Provide the (X, Y) coordinate of the cell's center where the given text is located.  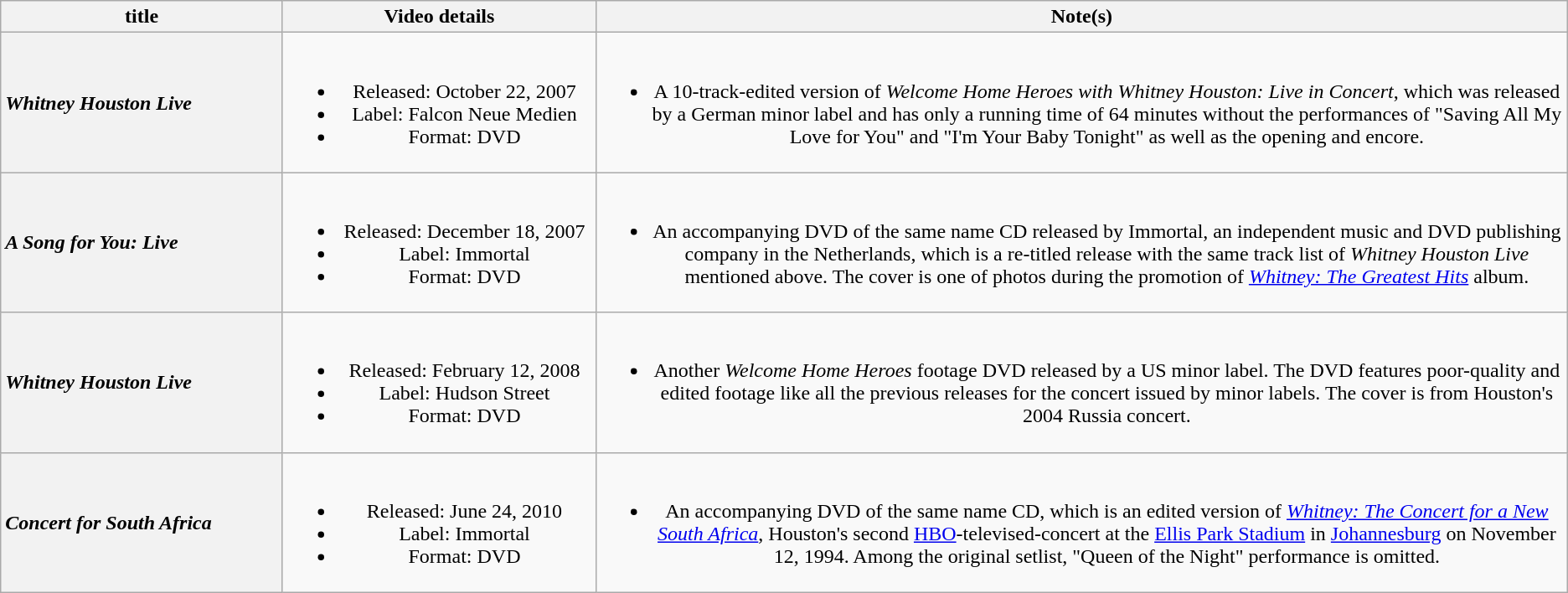
Released: October 22, 2007Label: Falcon Neue MedienFormat: DVD (439, 102)
title (142, 17)
Concert for South Africa (142, 523)
Video details (439, 17)
Note(s) (1082, 17)
Released: December 18, 2007Label: ImmortalFormat: DVD (439, 243)
Released: February 12, 2008Label: Hudson StreetFormat: DVD (439, 382)
Released: June 24, 2010Label: ImmortalFormat: DVD (439, 523)
A Song for You: Live (142, 243)
